From the cell containing the given text, extract its center point as [X, Y] coordinate. 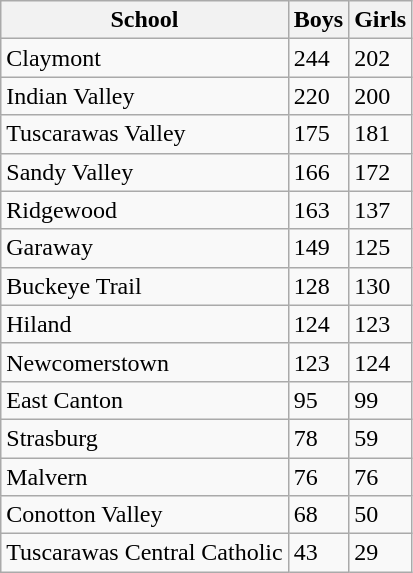
Hiland [144, 324]
Ridgewood [144, 210]
163 [318, 210]
Strasburg [144, 438]
166 [318, 172]
Tuscarawas Central Catholic [144, 553]
East Canton [144, 400]
50 [380, 515]
181 [380, 134]
200 [380, 96]
175 [318, 134]
59 [380, 438]
Girls [380, 20]
Indian Valley [144, 96]
Boys [318, 20]
Sandy Valley [144, 172]
78 [318, 438]
Newcomerstown [144, 362]
130 [380, 286]
68 [318, 515]
202 [380, 58]
Malvern [144, 477]
244 [318, 58]
Claymont [144, 58]
128 [318, 286]
Conotton Valley [144, 515]
125 [380, 248]
Tuscarawas Valley [144, 134]
149 [318, 248]
Buckeye Trail [144, 286]
Garaway [144, 248]
99 [380, 400]
43 [318, 553]
172 [380, 172]
137 [380, 210]
220 [318, 96]
95 [318, 400]
29 [380, 553]
School [144, 20]
